Extract the [x, y] coordinate from the center of the cell holding the provided text.  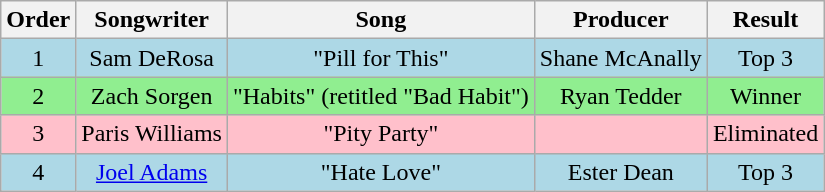
1 [38, 58]
Result [765, 20]
Song [380, 20]
Ryan Tedder [620, 96]
"Pill for This" [380, 58]
Paris Williams [152, 134]
Winner [765, 96]
2 [38, 96]
"Hate Love" [380, 172]
Shane McAnally [620, 58]
Zach Sorgen [152, 96]
4 [38, 172]
"Pity Party" [380, 134]
Ester Dean [620, 172]
Producer [620, 20]
Joel Adams [152, 172]
Eliminated [765, 134]
"Habits" (retitled "Bad Habit") [380, 96]
Sam DeRosa [152, 58]
Songwriter [152, 20]
Order [38, 20]
3 [38, 134]
